Return [x, y] of the center of cell containing provided text 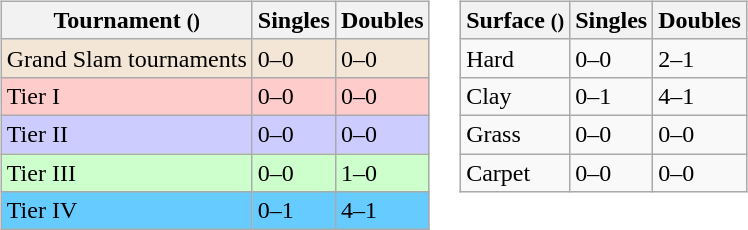
Clay [516, 96]
Tier I [126, 96]
Tier III [126, 173]
1–0 [382, 173]
Carpet [516, 173]
Tier IV [126, 211]
2–1 [700, 58]
Grand Slam tournaments [126, 58]
Tournament () [126, 20]
Grass [516, 134]
Hard [516, 58]
Tier II [126, 134]
Surface () [516, 20]
